From the cell containing the given text, extract its center point as [X, Y] coordinate. 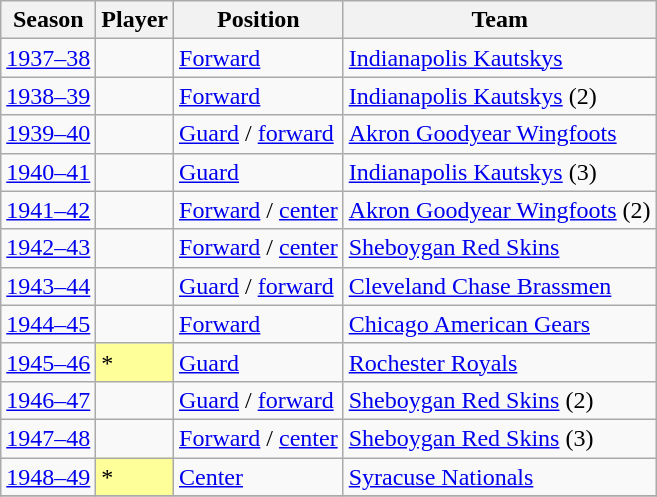
Rochester Royals [500, 362]
Syracuse Nationals [500, 477]
1941–42 [48, 210]
Indianapolis Kautskys (3) [500, 172]
1945–46 [48, 362]
1939–40 [48, 134]
1946–47 [48, 400]
Indianapolis Kautskys [500, 58]
Indianapolis Kautskys (2) [500, 96]
Position [259, 20]
1940–41 [48, 172]
Team [500, 20]
1942–43 [48, 248]
Center [259, 477]
1943–44 [48, 286]
1944–45 [48, 324]
Akron Goodyear Wingfoots [500, 134]
1947–48 [48, 438]
Player [135, 20]
Sheboygan Red Skins [500, 248]
1948–49 [48, 477]
Sheboygan Red Skins (2) [500, 400]
Season [48, 20]
1938–39 [48, 96]
Sheboygan Red Skins (3) [500, 438]
1937–38 [48, 58]
Akron Goodyear Wingfoots (2) [500, 210]
Cleveland Chase Brassmen [500, 286]
Chicago American Gears [500, 324]
